Locate the cell with the specified text and output its [X, Y] center coordinate. 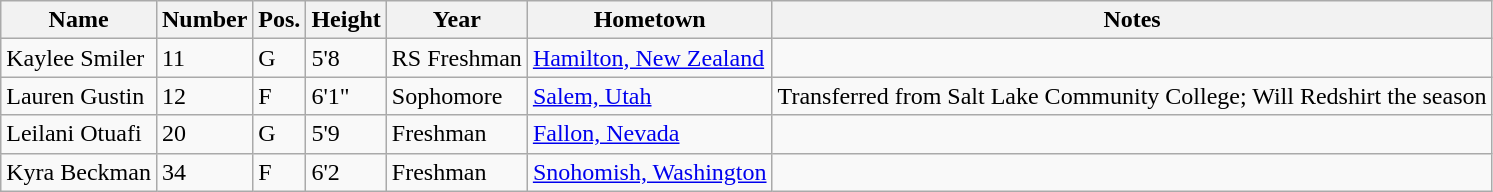
RS Freshman [456, 58]
12 [204, 96]
6'1" [346, 96]
6'2 [346, 172]
Lauren Gustin [79, 96]
Notes [1132, 20]
Hometown [650, 20]
Fallon, Nevada [650, 134]
Snohomish, Washington [650, 172]
Hamilton, New Zealand [650, 58]
Number [204, 20]
5'9 [346, 134]
Salem, Utah [650, 96]
Kyra Beckman [79, 172]
Leilani Otuafi [79, 134]
Kaylee Smiler [79, 58]
11 [204, 58]
Pos. [280, 20]
Sophomore [456, 96]
20 [204, 134]
Transferred from Salt Lake Community College; Will Redshirt the season [1132, 96]
Name [79, 20]
Year [456, 20]
34 [204, 172]
Height [346, 20]
5'8 [346, 58]
